Return (X, Y) of the center of cell containing provided text 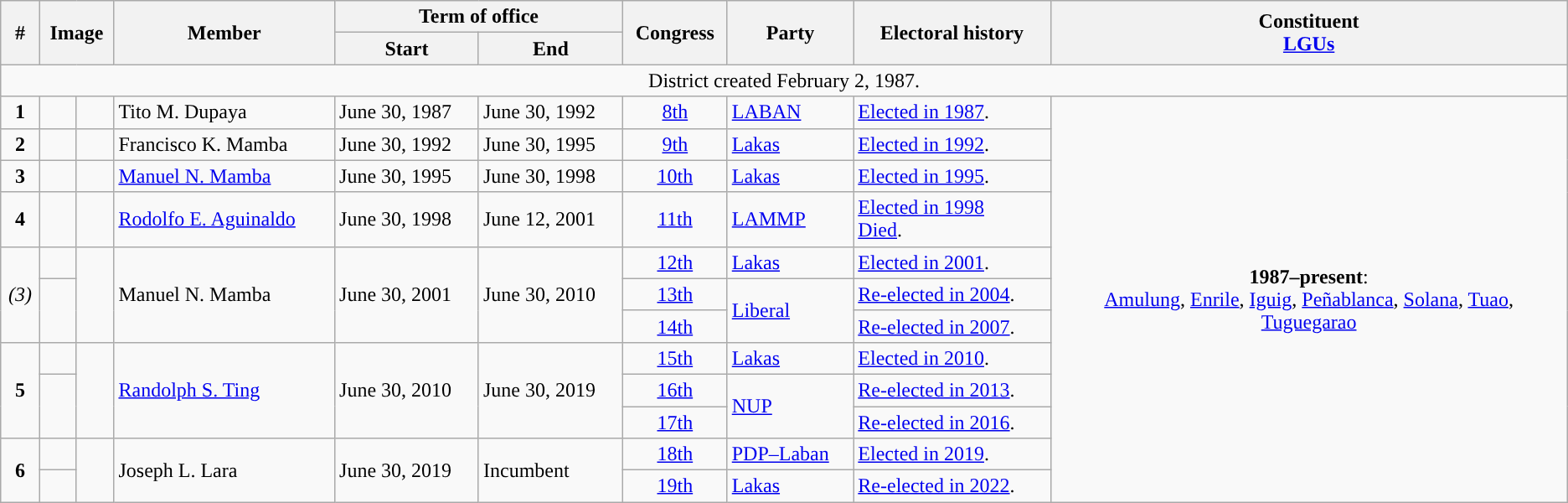
13th (675, 294)
1987–present:Amulung, Enrile, Iguig, Peñablanca, Solana, Tuao, Tuguegarao (1308, 299)
Tito M. Dupaya (224, 112)
LAMMP (791, 220)
6 (20, 470)
Re-elected in 2007. (952, 326)
Re-elected in 2016. (952, 422)
5 (20, 390)
Image (77, 33)
10th (675, 176)
June 12, 2001 (550, 220)
End (550, 49)
District created February 2, 1987. (784, 80)
NUP (791, 406)
9th (675, 144)
16th (675, 390)
15th (675, 358)
19th (675, 486)
Joseph L. Lara (224, 470)
Electoral history (952, 33)
3 (20, 176)
June 30, 2001 (407, 294)
Elected in 1987. (952, 112)
Congress (675, 33)
Elected in 1998Died. (952, 220)
Start (407, 49)
Elected in 1995. (952, 176)
Rodolfo E. Aguinaldo (224, 220)
ConstituentLGUs (1308, 33)
8th (675, 112)
12th (675, 262)
Re-elected in 2004. (952, 294)
Party (791, 33)
PDP–Laban (791, 454)
Member (224, 33)
18th (675, 454)
June 30, 1987 (407, 112)
17th (675, 422)
LABAN (791, 112)
Liberal (791, 310)
Re-elected in 2022. (952, 486)
Francisco K. Mamba (224, 144)
# (20, 33)
11th (675, 220)
Elected in 2019. (952, 454)
Elected in 1992. (952, 144)
2 (20, 144)
Elected in 2001. (952, 262)
14th (675, 326)
Term of office (479, 17)
4 (20, 220)
1 (20, 112)
(3) (20, 294)
Incumbent (550, 470)
Elected in 2010. (952, 358)
Randolph S. Ting (224, 390)
Re-elected in 2013. (952, 390)
